Extract the (x, y) coordinate from the center of the cell holding the provided text.  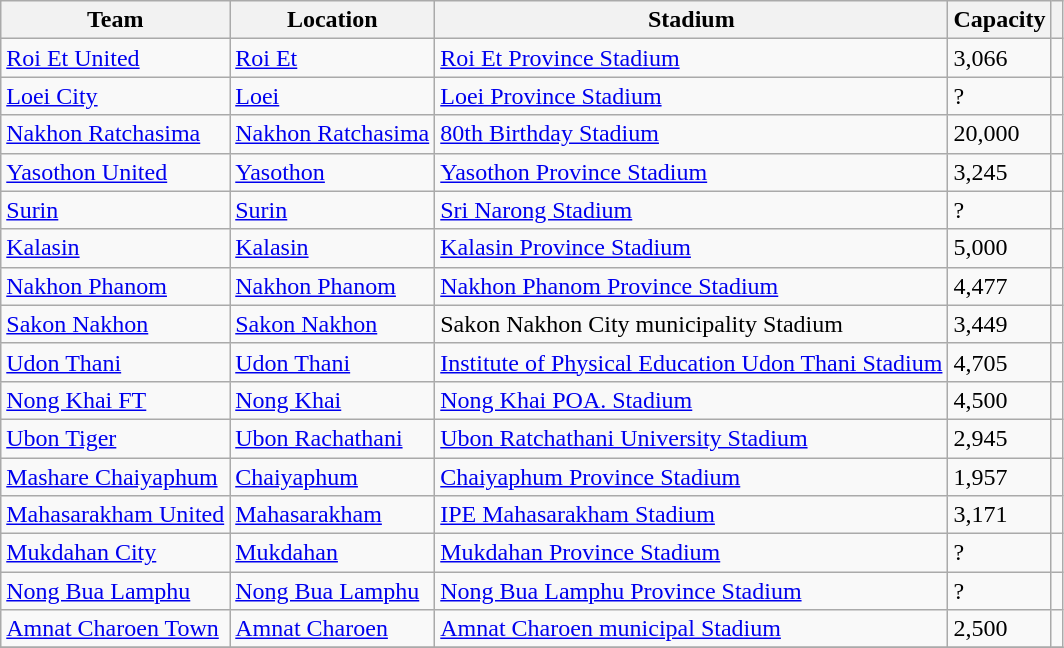
Loei Province Stadium (692, 96)
4,477 (1000, 286)
Ubon Tiger (116, 438)
Amnat Charoen Town (116, 629)
Mahasarakham (332, 515)
Chaiyaphum (332, 477)
Mashare Chaiyaphum (116, 477)
Stadium (692, 20)
Yasothon (332, 172)
4,500 (1000, 400)
3,449 (1000, 324)
Mukdahan Province Stadium (692, 553)
Loei (332, 96)
Yasothon Province Stadium (692, 172)
3,171 (1000, 515)
Chaiyaphum Province Stadium (692, 477)
Yasothon United (116, 172)
3,066 (1000, 58)
Roi Et (332, 58)
Nong Khai (332, 400)
Roi Et United (116, 58)
Mahasarakham United (116, 515)
Mukdahan (332, 553)
2,945 (1000, 438)
Loei City (116, 96)
1,957 (1000, 477)
Institute of Physical Education Udon Thani Stadium (692, 362)
3,245 (1000, 172)
Capacity (1000, 20)
2,500 (1000, 629)
20,000 (1000, 134)
Nakhon Phanom Province Stadium (692, 286)
4,705 (1000, 362)
80th Birthday Stadium (692, 134)
Nong Bua Lamphu Province Stadium (692, 591)
Kalasin Province Stadium (692, 248)
Roi Et Province Stadium (692, 58)
Sakon Nakhon City municipality Stadium (692, 324)
Mukdahan City (116, 553)
Location (332, 20)
Nong Khai POA. Stadium (692, 400)
Ubon Rachathani (332, 438)
Ubon Ratchathani University Stadium (692, 438)
Sri Narong Stadium (692, 210)
Team (116, 20)
Amnat Charoen municipal Stadium (692, 629)
5,000 (1000, 248)
Nong Khai FT (116, 400)
IPE Mahasarakham Stadium (692, 515)
Amnat Charoen (332, 629)
